From the cell containing the given text, extract its center point as [x, y] coordinate. 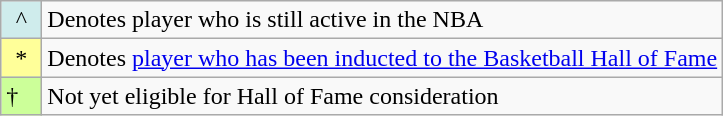
Denotes player who has been inducted to the Basketball Hall of Fame [382, 58]
Not yet eligible for Hall of Fame consideration [382, 96]
Denotes player who is still active in the NBA [382, 20]
* [22, 58]
† [22, 96]
^ [22, 20]
